Find where the given text appears and provide that cell's center as [X, Y] coordinate. 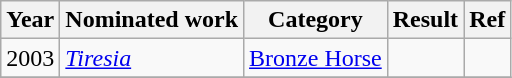
Bronze Horse [316, 58]
Year [30, 20]
Nominated work [152, 20]
2003 [30, 58]
Tiresia [152, 58]
Result [425, 20]
Category [316, 20]
Ref [488, 20]
